Locate the cell with the specified text and output its (X, Y) center coordinate. 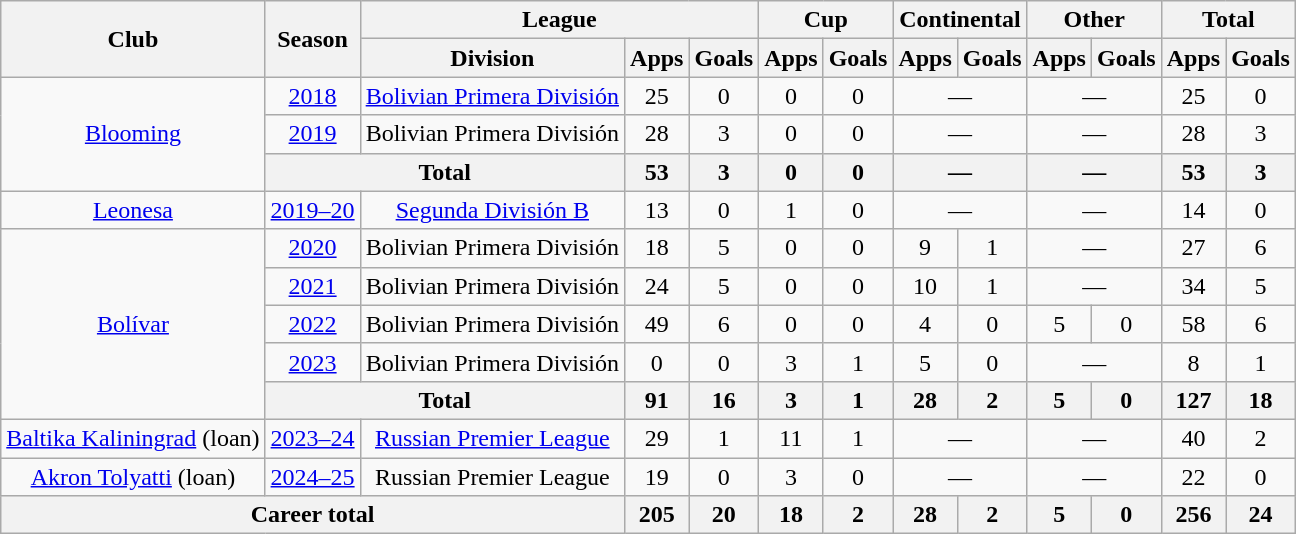
Career total (313, 515)
Segunda División B (492, 210)
14 (1193, 210)
Cup (826, 20)
9 (925, 248)
19 (657, 477)
91 (657, 400)
2022 (312, 324)
49 (657, 324)
2018 (312, 96)
2021 (312, 286)
29 (657, 438)
40 (1193, 438)
256 (1193, 515)
58 (1193, 324)
Season (312, 39)
27 (1193, 248)
Division (492, 58)
10 (925, 286)
Baltika Kaliningrad (loan) (133, 438)
Continental (960, 20)
2024–25 (312, 477)
2019–20 (312, 210)
Akron Tolyatti (loan) (133, 477)
Club (133, 39)
205 (657, 515)
2019 (312, 134)
8 (1193, 362)
Leonesa (133, 210)
16 (724, 400)
127 (1193, 400)
11 (791, 438)
Blooming (133, 134)
22 (1193, 477)
34 (1193, 286)
20 (724, 515)
2020 (312, 248)
2023–24 (312, 438)
4 (925, 324)
13 (657, 210)
Other (1094, 20)
League (560, 20)
Bolívar (133, 324)
2023 (312, 362)
